Detect which cell encompasses the target text, then output its (x, y) center coordinate. 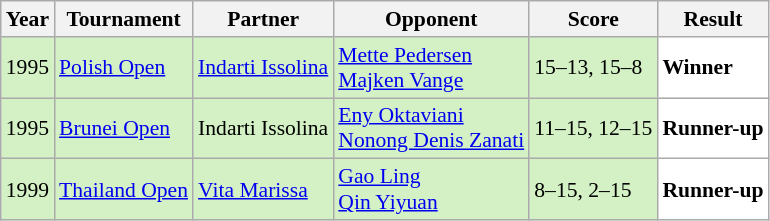
Opponent (431, 19)
15–13, 15–8 (593, 68)
Partner (263, 19)
Winner (712, 68)
Year (28, 19)
8–15, 2–15 (593, 190)
Gao Ling Qin Yiyuan (431, 190)
Eny Oktaviani Nonong Denis Zanati (431, 128)
Tournament (124, 19)
Vita Marissa (263, 190)
Brunei Open (124, 128)
Score (593, 19)
1999 (28, 190)
Mette Pedersen Majken Vange (431, 68)
Result (712, 19)
11–15, 12–15 (593, 128)
Thailand Open (124, 190)
Polish Open (124, 68)
